Provide the (X, Y) coordinate of the cell's center where the given text is located.  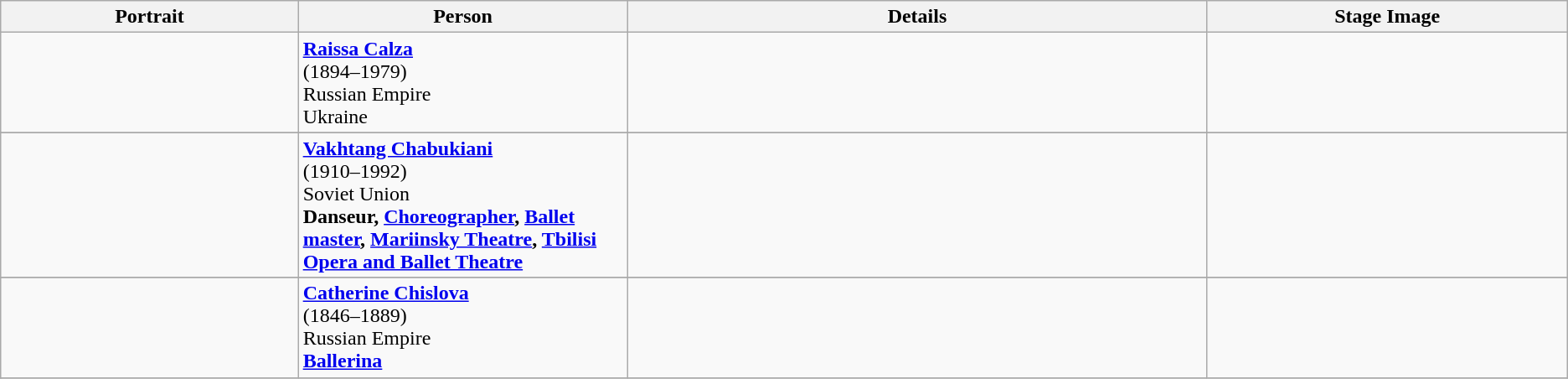
Raissa Calza(1894–1979)Russian EmpireUkraine (462, 82)
Person (462, 17)
Stage Image (1387, 17)
Portrait (149, 17)
Details (917, 17)
Vakhtang Chabukiani(1910–1992)Soviet UnionDanseur, Choreographer, Ballet master, Mariinsky Theatre, Tbilisi Opera and Ballet Theatre (462, 205)
Catherine Chislova(1846–1889)Russian EmpireBallerina (462, 327)
